Provide the (X, Y) coordinate of the cell's center where the given text is located.  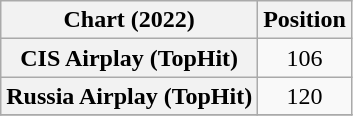
106 (305, 58)
Chart (2022) (130, 20)
Russia Airplay (TopHit) (130, 96)
Position (305, 20)
120 (305, 96)
CIS Airplay (TopHit) (130, 58)
